Search for the cell housing the specified text and yield its (X, Y) center coordinate. 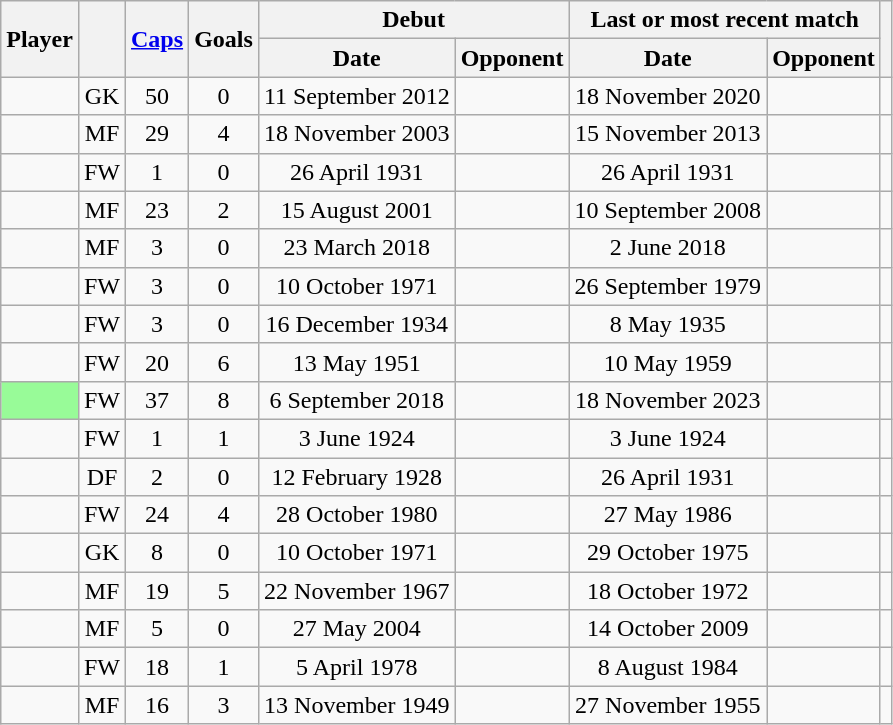
11 September 2012 (356, 96)
14 October 2009 (668, 629)
5 April 1978 (356, 667)
10 May 1959 (668, 362)
15 August 2001 (356, 210)
20 (158, 362)
29 October 1975 (668, 553)
2 June 2018 (668, 248)
18 November 2020 (668, 96)
Last or most recent match (724, 20)
8 May 1935 (668, 324)
26 September 1979 (668, 286)
DF (102, 477)
10 September 2008 (668, 210)
Goals (224, 39)
Debut (414, 20)
23 March 2018 (356, 248)
15 November 2013 (668, 134)
50 (158, 96)
18 November 2003 (356, 134)
6 (224, 362)
16 December 1934 (356, 324)
37 (158, 400)
18 November 2023 (668, 400)
24 (158, 515)
Player (40, 39)
22 November 1967 (356, 591)
6 September 2018 (356, 400)
Caps (158, 39)
12 February 1928 (356, 477)
28 October 1980 (356, 515)
8 August 1984 (668, 667)
13 May 1951 (356, 362)
29 (158, 134)
27 November 1955 (668, 705)
13 November 1949 (356, 705)
18 (158, 667)
19 (158, 591)
27 May 1986 (668, 515)
27 May 2004 (356, 629)
18 October 1972 (668, 591)
23 (158, 210)
16 (158, 705)
